For the text-containing cell, return its midpoint in [x, y] coordinate format. 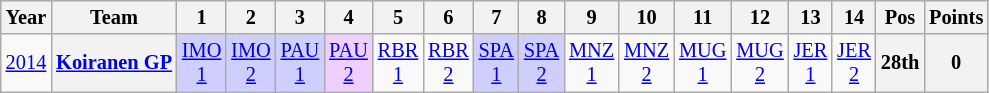
MNZ1 [592, 63]
RBR2 [448, 63]
Koiranen GP [114, 63]
0 [956, 63]
Points [956, 17]
IMO2 [250, 63]
6 [448, 17]
JER2 [854, 63]
4 [348, 17]
MUG2 [760, 63]
IMO1 [202, 63]
11 [702, 17]
SPA2 [542, 63]
PAU2 [348, 63]
2014 [26, 63]
JER1 [811, 63]
3 [300, 17]
14 [854, 17]
9 [592, 17]
MUG1 [702, 63]
2 [250, 17]
PAU1 [300, 63]
MNZ2 [646, 63]
10 [646, 17]
7 [496, 17]
Year [26, 17]
13 [811, 17]
5 [398, 17]
SPA1 [496, 63]
28th [900, 63]
12 [760, 17]
RBR1 [398, 63]
1 [202, 17]
Pos [900, 17]
Team [114, 17]
8 [542, 17]
